Capture the cell that displays the provided text and extract its (x, y) central coordinate. 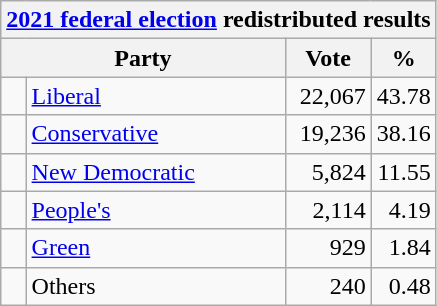
240 (328, 286)
11.55 (404, 172)
Party (143, 58)
Green (156, 248)
People's (156, 210)
5,824 (328, 172)
1.84 (404, 248)
2,114 (328, 210)
22,067 (328, 96)
43.78 (404, 96)
38.16 (404, 134)
% (404, 58)
2021 federal election redistributed results (218, 20)
Others (156, 286)
4.19 (404, 210)
929 (328, 248)
0.48 (404, 286)
Liberal (156, 96)
19,236 (328, 134)
Conservative (156, 134)
New Democratic (156, 172)
Vote (328, 58)
